Provide the (X, Y) coordinate of the cell's center where the given text is located.  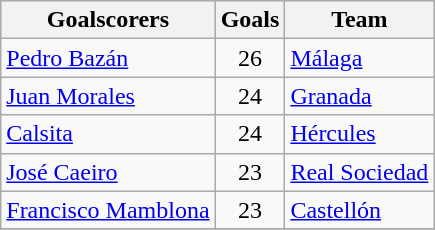
Team (360, 20)
Granada (360, 96)
Pedro Bazán (108, 58)
Hércules (360, 134)
Castellón (360, 210)
Goalscorers (108, 20)
Real Sociedad (360, 172)
José Caeiro (108, 172)
Málaga (360, 58)
Juan Morales (108, 96)
Goals (250, 20)
26 (250, 58)
Francisco Mamblona (108, 210)
Calsita (108, 134)
